Return the (X, Y) coordinate for the center point of the cell that contains the specified text.  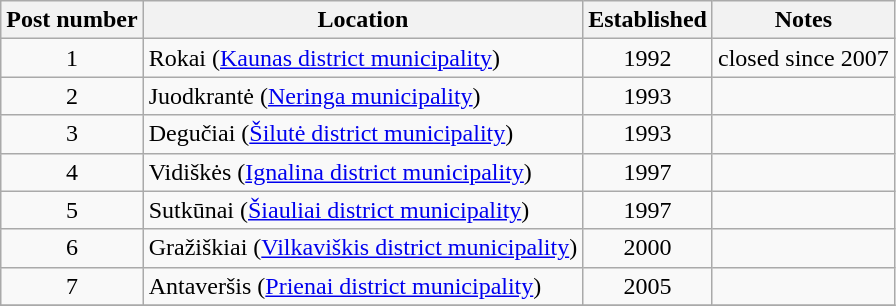
2000 (648, 248)
1 (72, 58)
Sutkūnai (Šiauliai district municipality) (363, 210)
Location (363, 20)
3 (72, 134)
4 (72, 172)
6 (72, 248)
Rokai (Kaunas district municipality) (363, 58)
1992 (648, 58)
Established (648, 20)
2005 (648, 286)
Gražiškiai (Vilkaviškis district municipality) (363, 248)
2 (72, 96)
closed since 2007 (803, 58)
Notes (803, 20)
Juodkrantė (Neringa municipality) (363, 96)
7 (72, 286)
Vidiškės (Ignalina district municipality) (363, 172)
Post number (72, 20)
Antaveršis (Prienai district municipality) (363, 286)
5 (72, 210)
Degučiai (Šilutė district municipality) (363, 134)
